Determine the (X, Y) coordinate at the center of the cell enclosing the given text.  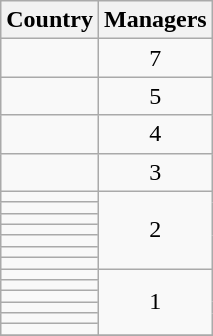
Managers (155, 20)
1 (155, 301)
5 (155, 96)
2 (155, 230)
7 (155, 58)
Country (50, 20)
4 (155, 134)
3 (155, 172)
